Find where the given text appears and provide that cell's center as (x, y) coordinate. 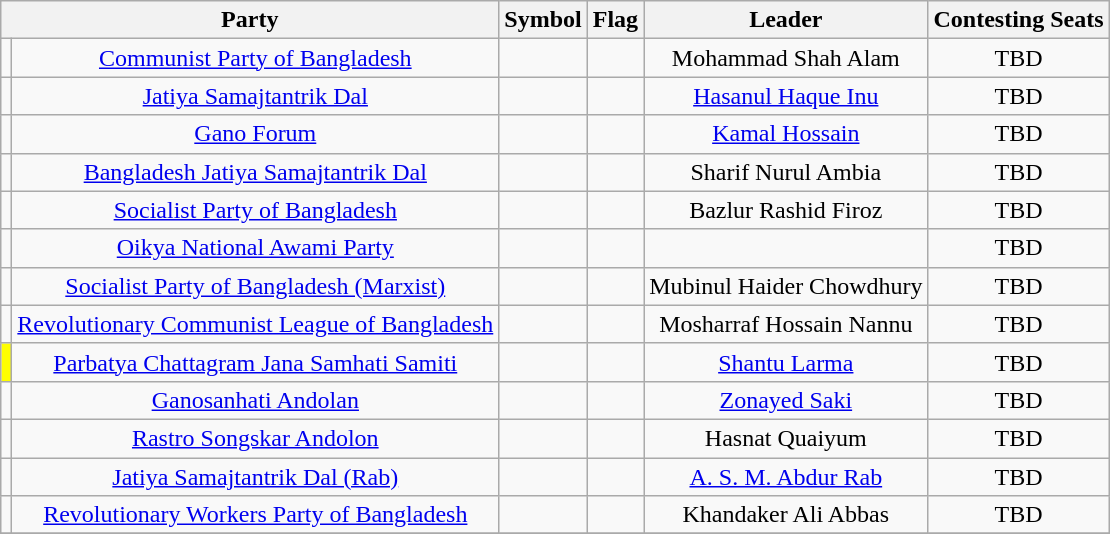
Khandaker Ali Abbas (786, 515)
Zonayed Saki (786, 400)
Shantu Larma (786, 362)
Sharif Nurul Ambia (786, 172)
Socialist Party of Bangladesh (Marxist) (256, 286)
Jatiya Samajtantrik Dal (256, 96)
Symbol (543, 20)
Communist Party of Bangladesh (256, 58)
Oikya National Awami Party (256, 248)
Jatiya Samajtantrik Dal (Rab) (256, 477)
Flag (615, 20)
Kamal Hossain (786, 134)
Socialist Party of Bangladesh (256, 210)
Rastro Songskar Andolon (256, 438)
Hasanul Haque Inu (786, 96)
A. S. M. Abdur Rab (786, 477)
Hasnat Quaiyum (786, 438)
Revolutionary Communist League of Bangladesh (256, 324)
Bangladesh Jatiya Samajtantrik Dal (256, 172)
Parbatya Chattagram Jana Samhati Samiti (256, 362)
Ganosanhati Andolan (256, 400)
Mohammad Shah Alam (786, 58)
Gano Forum (256, 134)
Party (250, 20)
Mubinul Haider Chowdhury (786, 286)
Revolutionary Workers Party of Bangladesh (256, 515)
Contesting Seats (1018, 20)
Leader (786, 20)
Mosharraf Hossain Nannu (786, 324)
Bazlur Rashid Firoz (786, 210)
